Extract the (x, y) coordinate from the center of the cell holding the provided text.  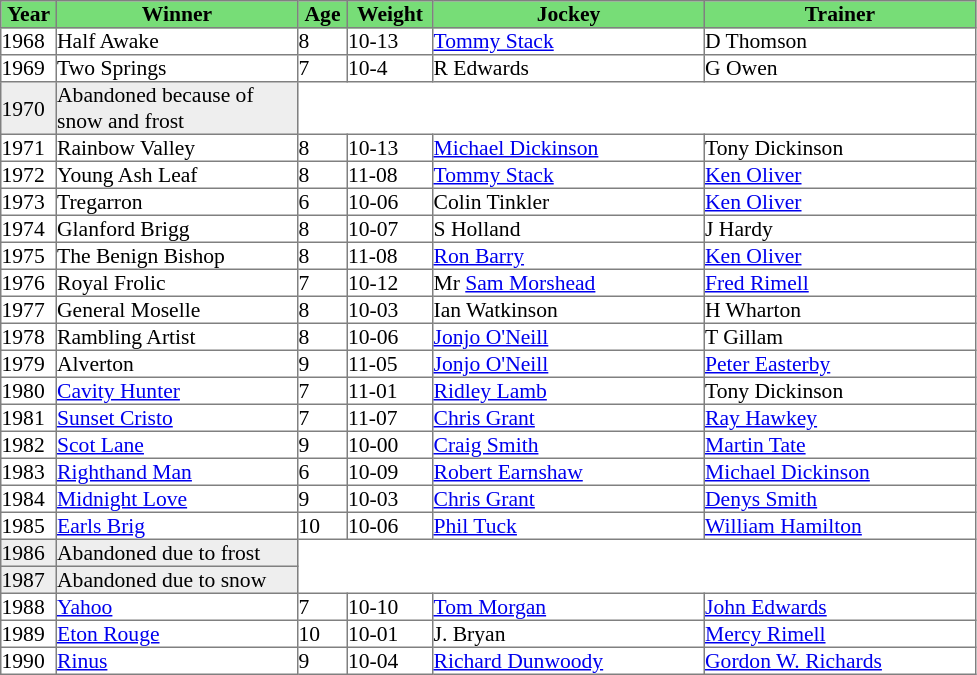
1978 (29, 336)
Cavity Hunter (177, 390)
Trainer (840, 14)
John Edwards (840, 606)
10-12 (390, 282)
T Gillam (840, 336)
Two Springs (177, 68)
Tregarron (177, 202)
Abandoned due to snow (177, 580)
Yahoo (177, 606)
1972 (29, 174)
1981 (29, 418)
Ron Barry (569, 256)
1988 (29, 606)
J. Bryan (569, 634)
Royal Frolic (177, 282)
Colin Tinkler (569, 202)
J Hardy (840, 228)
Mr Sam Morshead (569, 282)
William Hamilton (840, 526)
11-07 (390, 418)
1977 (29, 310)
Righthand Man (177, 472)
S Holland (569, 228)
10-00 (390, 444)
Winner (177, 14)
Peter Easterby (840, 364)
Ray Hawkey (840, 418)
Scot Lane (177, 444)
1968 (29, 42)
Alverton (177, 364)
Glanford Brigg (177, 228)
1990 (29, 660)
11-05 (390, 364)
Eton Rouge (177, 634)
1982 (29, 444)
Year (29, 14)
1983 (29, 472)
Robert Earnshaw (569, 472)
10-10 (390, 606)
D Thomson (840, 42)
10-01 (390, 634)
Abandoned due to frost (177, 552)
10-09 (390, 472)
Rainbow Valley (177, 148)
1971 (29, 148)
Ridley Lamb (569, 390)
1980 (29, 390)
10-04 (390, 660)
H Wharton (840, 310)
Richard Dunwoody (569, 660)
Abandoned because of snow and frost (177, 108)
1986 (29, 552)
Age (323, 14)
1987 (29, 580)
Earls Brig (177, 526)
1989 (29, 634)
Mercy Rimell (840, 634)
Craig Smith (569, 444)
Weight (390, 14)
Young Ash Leaf (177, 174)
1974 (29, 228)
The Benign Bishop (177, 256)
1984 (29, 498)
Tom Morgan (569, 606)
R Edwards (569, 68)
1970 (29, 108)
1979 (29, 364)
1969 (29, 68)
Rinus (177, 660)
Denys Smith (840, 498)
Martin Tate (840, 444)
Ian Watkinson (569, 310)
General Moselle (177, 310)
10-07 (390, 228)
1975 (29, 256)
Midnight Love (177, 498)
Gordon W. Richards (840, 660)
1976 (29, 282)
Half Awake (177, 42)
Phil Tuck (569, 526)
Fred Rimell (840, 282)
Jockey (569, 14)
G Owen (840, 68)
10-4 (390, 68)
Rambling Artist (177, 336)
11-01 (390, 390)
1985 (29, 526)
1973 (29, 202)
Sunset Cristo (177, 418)
